Determine the (X, Y) coordinate at the center of the cell enclosing the given text.  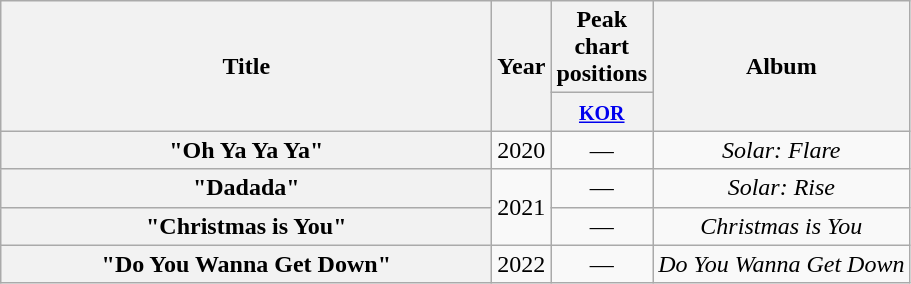
Do You Wanna Get Down (782, 264)
Solar: Rise (782, 188)
Solar: Flare (782, 150)
2022 (522, 264)
Year (522, 66)
Title (246, 66)
Album (782, 66)
"Oh Ya Ya Ya" (246, 150)
KOR (602, 112)
2021 (522, 207)
"Christmas is You" (246, 226)
"Dadada" (246, 188)
"Do You Wanna Get Down" (246, 264)
2020 (522, 150)
Peak chart positions (602, 47)
Christmas is You (782, 226)
